For the text-containing cell, return its midpoint in (x, y) coordinate format. 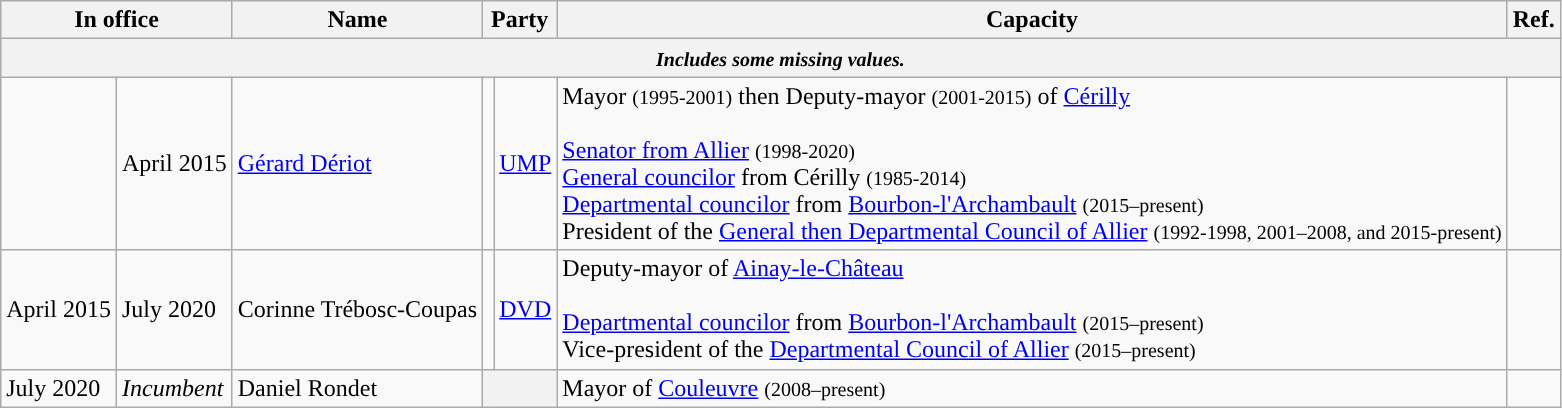
In office (116, 20)
UMP (526, 164)
Includes some missing values. (780, 58)
Name (357, 20)
Capacity (1032, 20)
Party (520, 20)
Daniel Rondet (357, 388)
Incumbent (174, 388)
DVD (526, 310)
Ref. (1534, 20)
Corinne Trébosc-Coupas (357, 310)
Mayor of Couleuvre (2008–present) (1032, 388)
Gérard Dériot (357, 164)
